Extract the (X, Y) coordinate from the center of the cell holding the provided text.  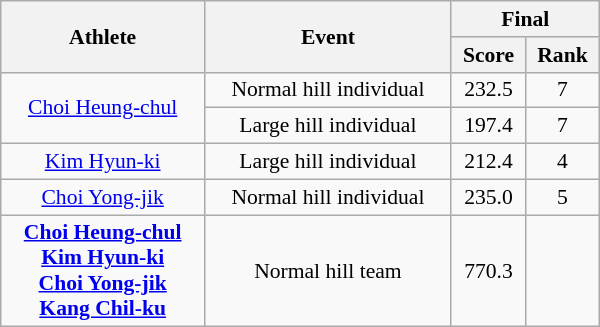
Score (488, 55)
212.4 (488, 162)
Choi Heung-chul (103, 108)
Rank (563, 55)
Kim Hyun-ki (103, 162)
4 (563, 162)
197.4 (488, 126)
Event (328, 36)
232.5 (488, 90)
Athlete (103, 36)
Final (525, 19)
Choi Heung-chul Kim Hyun-ki Choi Yong-jik Kang Chil-ku (103, 271)
Normal hill team (328, 271)
770.3 (488, 271)
5 (563, 197)
Choi Yong-jik (103, 197)
235.0 (488, 197)
